Identify which cell holds the provided text, then report its [x, y] central coordinate. 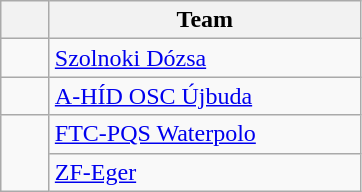
A-HÍD OSC Újbuda [204, 96]
Szolnoki Dózsa [204, 58]
ZF-Eger [204, 172]
Team [204, 20]
FTC-PQS Waterpolo [204, 134]
